Scan for the cell matching the given text and deliver its [X, Y] coordinate at center. 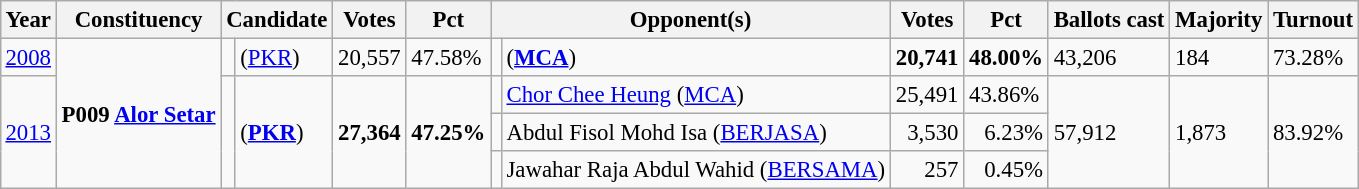
47.25% [448, 132]
P009 Alor Setar [138, 113]
Ballots cast [1108, 20]
3,530 [926, 133]
1,873 [1219, 132]
Candidate [277, 20]
25,491 [926, 95]
43,206 [1108, 57]
Jawahar Raja Abdul Wahid (BERSAMA) [696, 170]
Chor Chee Heung (MCA) [696, 95]
27,364 [370, 132]
47.58% [448, 57]
Majority [1219, 20]
2013 [28, 132]
0.45% [1006, 170]
43.86% [1006, 95]
Opponent(s) [691, 20]
20,741 [926, 57]
Year [28, 20]
Abdul Fisol Mohd Isa (BERJASA) [696, 133]
6.23% [1006, 133]
184 [1219, 57]
48.00% [1006, 57]
2008 [28, 57]
(MCA) [696, 57]
Turnout [1314, 20]
20,557 [370, 57]
Constituency [138, 20]
257 [926, 170]
83.92% [1314, 132]
57,912 [1108, 132]
73.28% [1314, 57]
